Scan for the cell matching the given text and deliver its [X, Y] coordinate at center. 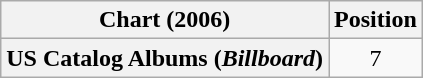
Position [376, 20]
Chart (2006) [165, 20]
7 [376, 58]
US Catalog Albums (Billboard) [165, 58]
